Return [X, Y] of the center of cell containing provided text 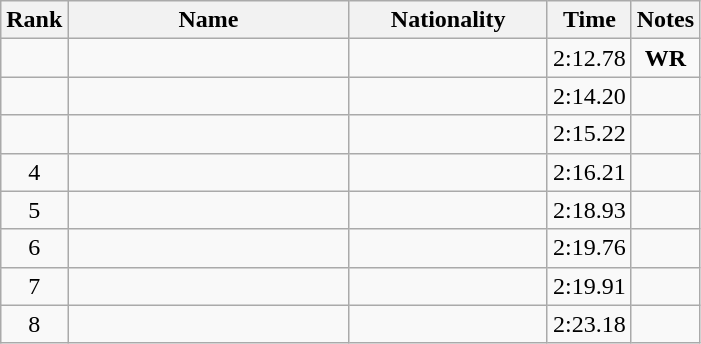
2:12.78 [589, 58]
5 [34, 210]
Rank [34, 20]
2:23.18 [589, 324]
2:19.76 [589, 248]
Notes [665, 20]
8 [34, 324]
2:15.22 [589, 134]
2:19.91 [589, 286]
6 [34, 248]
7 [34, 286]
WR [665, 58]
Name [208, 20]
Time [589, 20]
4 [34, 172]
2:16.21 [589, 172]
2:14.20 [589, 96]
Nationality [448, 20]
2:18.93 [589, 210]
